Provide the [X, Y] coordinate of the cell's center where the given text is located.  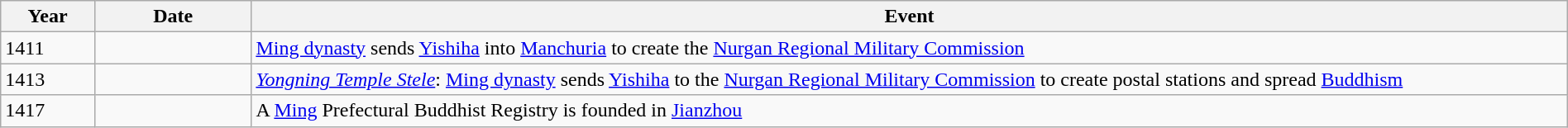
A Ming Prefectural Buddhist Registry is founded in Jianzhou [910, 111]
Yongning Temple Stele: Ming dynasty sends Yishiha to the Nurgan Regional Military Commission to create postal stations and spread Buddhism [910, 79]
Event [910, 17]
Year [48, 17]
1413 [48, 79]
Ming dynasty sends Yishiha into Manchuria to create the Nurgan Regional Military Commission [910, 48]
1411 [48, 48]
1417 [48, 111]
Date [172, 17]
